Scan for the cell matching the given text and deliver its [X, Y] coordinate at center. 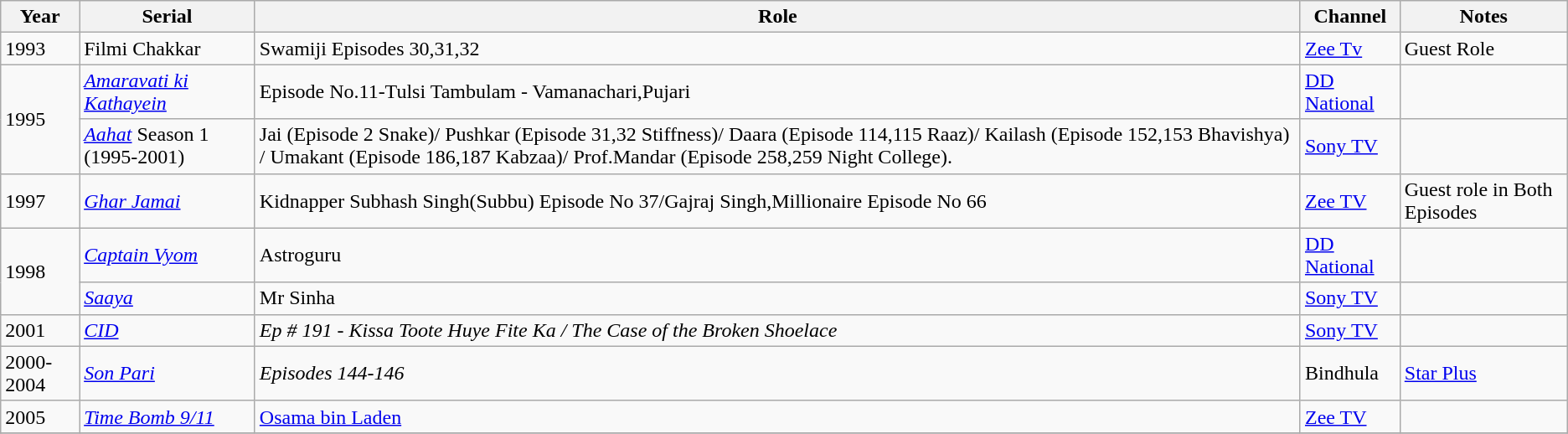
Role [777, 17]
1993 [40, 49]
1998 [40, 271]
Mr Sinha [777, 298]
Kidnapper Subhash Singh(Subbu) Episode No 37/Gajraj Singh,Millionaire Episode No 66 [777, 201]
Son Pari [168, 374]
Channel [1350, 17]
Amaravati ki Kathayein [168, 92]
2001 [40, 330]
2000-2004 [40, 374]
Aahat Season 1 (1995-2001) [168, 146]
Ep # 191 - Kissa Toote Huye Fite Ka / The Case of the Broken Shoelace [777, 330]
Ghar Jamai [168, 201]
Captain Vyom [168, 255]
Episodes 144-146 [777, 374]
Astroguru [777, 255]
1997 [40, 201]
Star Plus [1483, 374]
Saaya [168, 298]
2005 [40, 416]
Year [40, 17]
1995 [40, 119]
Time Bomb 9/11 [168, 416]
Guest Role [1483, 49]
Zee Tv [1350, 49]
Filmi Chakkar [168, 49]
Swamiji Episodes 30,31,32 [777, 49]
Notes [1483, 17]
Episode No.11-Tulsi Tambulam - Vamanachari,Pujari [777, 92]
Guest role in Both Episodes [1483, 201]
Osama bin Laden [777, 416]
Serial [168, 17]
CID [168, 330]
Bindhula [1350, 374]
